Determine the (x, y) coordinate at the center of the cell enclosing the given text.  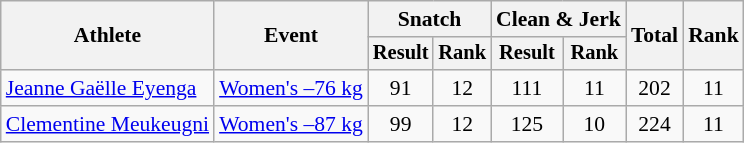
111 (527, 88)
Clean & Jerk (558, 19)
Women's –76 kg (291, 88)
202 (654, 88)
Jeanne Gaëlle Eyenga (108, 88)
Total (654, 36)
Women's –87 kg (291, 124)
125 (527, 124)
Event (291, 36)
Clementine Meukeugni (108, 124)
224 (654, 124)
Athlete (108, 36)
91 (401, 88)
Snatch (430, 19)
99 (401, 124)
10 (594, 124)
